Capture the cell that displays the provided text and extract its [x, y] central coordinate. 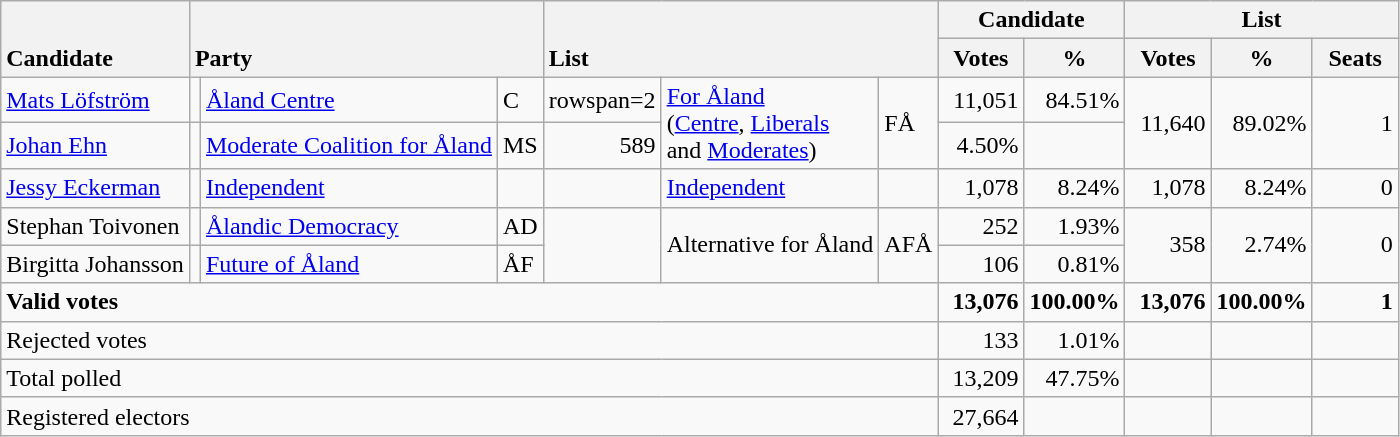
Birgitta Johansson [96, 264]
AD [520, 226]
4.50% [981, 146]
133 [981, 340]
Valid votes [470, 302]
Johan Ehn [96, 146]
252 [981, 226]
FÅ [908, 123]
Jessy Eckerman [96, 188]
589 [602, 146]
106 [981, 264]
Åland Centre [348, 100]
Alternative for Åland [770, 245]
0.81% [1074, 264]
358 [1168, 245]
84.51% [1074, 100]
27,664 [981, 416]
11,051 [981, 100]
89.02% [1262, 123]
Registered electors [470, 416]
Total polled [470, 378]
Party [366, 39]
47.75% [1074, 378]
C [520, 100]
Moderate Coalition for Åland [348, 146]
11,640 [1168, 123]
Seats [1355, 58]
Mats Löfström [96, 100]
ÅF [520, 264]
Ålandic Democracy [348, 226]
Future of Åland [348, 264]
1.01% [1074, 340]
AFÅ [908, 245]
Stephan Toivonen [96, 226]
For Åland(Centre, Liberalsand Moderates) [770, 123]
rowspan=2 [602, 100]
13,209 [981, 378]
Rejected votes [470, 340]
1.93% [1074, 226]
MS [520, 146]
2.74% [1262, 245]
